Capture the cell that displays the provided text and extract its [x, y] central coordinate. 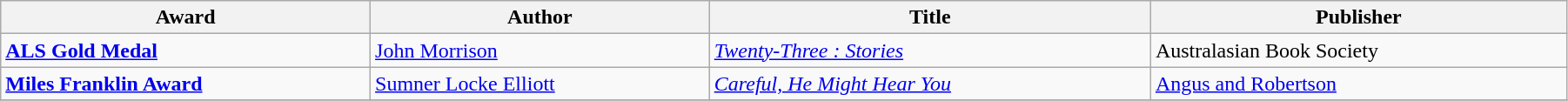
Twenty-Three : Stories [929, 50]
Sumner Locke Elliott [540, 84]
Miles Franklin Award [186, 84]
Australasian Book Society [1358, 50]
Angus and Robertson [1358, 84]
Author [540, 17]
Award [186, 17]
Publisher [1358, 17]
Careful, He Might Hear You [929, 84]
John Morrison [540, 50]
Title [929, 17]
ALS Gold Medal [186, 50]
